Capture the cell that displays the provided text and extract its (x, y) central coordinate. 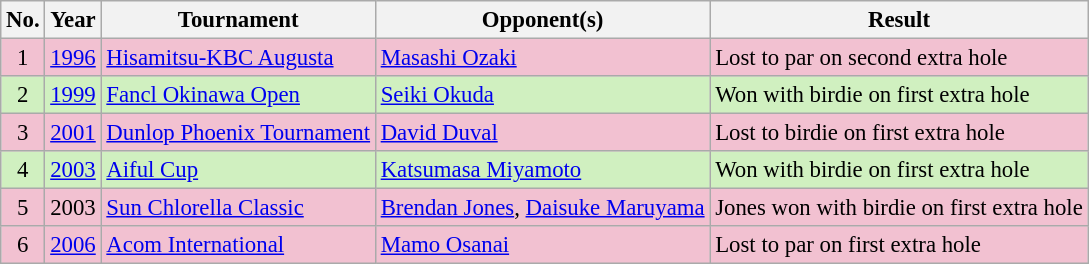
2001 (73, 133)
4 (23, 170)
1996 (73, 58)
Lost to birdie on first extra hole (899, 133)
Dunlop Phoenix Tournament (238, 133)
Sun Chlorella Classic (238, 208)
Brendan Jones, Daisuke Maruyama (542, 208)
1999 (73, 95)
Lost to par on first extra hole (899, 245)
3 (23, 133)
No. (23, 20)
Opponent(s) (542, 20)
David Duval (542, 133)
6 (23, 245)
Lost to par on second extra hole (899, 58)
Tournament (238, 20)
Fancl Okinawa Open (238, 95)
2006 (73, 245)
Seiki Okuda (542, 95)
5 (23, 208)
Hisamitsu-KBC Augusta (238, 58)
Katsumasa Miyamoto (542, 170)
Jones won with birdie on first extra hole (899, 208)
Result (899, 20)
1 (23, 58)
Year (73, 20)
2 (23, 95)
Masashi Ozaki (542, 58)
Mamo Osanai (542, 245)
Aiful Cup (238, 170)
Acom International (238, 245)
